Locate the cell with the specified text and output its [x, y] center coordinate. 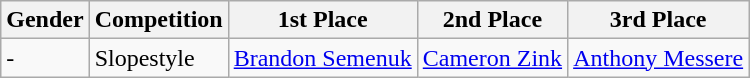
Competition [158, 20]
Slopestyle [158, 58]
2nd Place [492, 20]
Anthony Messere [658, 58]
- [45, 58]
Gender [45, 20]
3rd Place [658, 20]
1st Place [322, 20]
Brandon Semenuk [322, 58]
Cameron Zink [492, 58]
